Pinpoint the cell where the given text exists, returning its (x, y) midpoint coordinate. 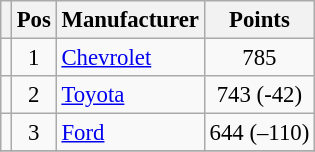
644 (–110) (259, 133)
785 (259, 58)
3 (34, 133)
Chevrolet (130, 58)
1 (34, 58)
Ford (130, 133)
Toyota (130, 95)
Manufacturer (130, 20)
Pos (34, 20)
2 (34, 95)
743 (-42) (259, 95)
Points (259, 20)
